Identify which cell holds the provided text, then report its [x, y] central coordinate. 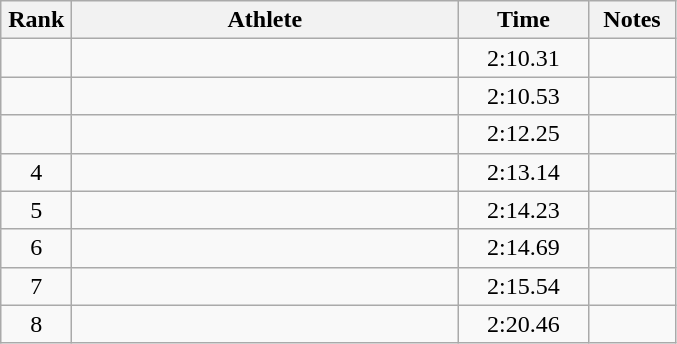
2:15.54 [524, 286]
2:14.23 [524, 210]
5 [36, 210]
2:14.69 [524, 248]
Notes [632, 20]
2:20.46 [524, 324]
6 [36, 248]
2:10.31 [524, 58]
2:10.53 [524, 96]
Rank [36, 20]
Athlete [265, 20]
2:13.14 [524, 172]
8 [36, 324]
2:12.25 [524, 134]
4 [36, 172]
Time [524, 20]
7 [36, 286]
